Pinpoint the cell where the given text exists, returning its (x, y) midpoint coordinate. 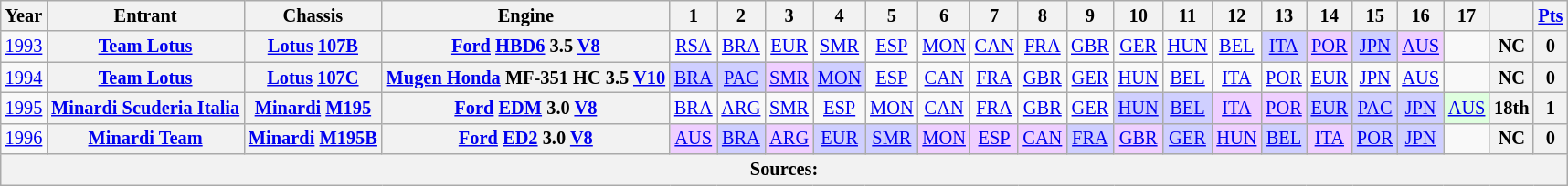
Minardi Team (145, 139)
Minardi M195 (313, 108)
13 (1283, 15)
10 (1139, 15)
2 (742, 15)
14 (1330, 15)
Sources: (784, 170)
Ford HBD6 3.5 V8 (526, 46)
9 (1090, 15)
3 (789, 15)
Minardi Scuderia Italia (145, 108)
12 (1236, 15)
Ford EDM 3.0 V8 (526, 108)
Pts (1550, 15)
16 (1420, 15)
Minardi M195B (313, 139)
Mugen Honda MF-351 HC 3.5 V10 (526, 77)
1995 (24, 108)
4 (839, 15)
Engine (526, 15)
Lotus 107B (313, 46)
11 (1188, 15)
1996 (24, 139)
RSA (694, 46)
15 (1374, 15)
Chassis (313, 15)
1993 (24, 46)
17 (1467, 15)
Lotus 107C (313, 77)
7 (994, 15)
Ford ED2 3.0 V8 (526, 139)
Entrant (145, 15)
18th (1511, 108)
Year (24, 15)
6 (943, 15)
5 (892, 15)
1994 (24, 77)
8 (1042, 15)
